From the cell containing the given text, extract its center point as (x, y) coordinate. 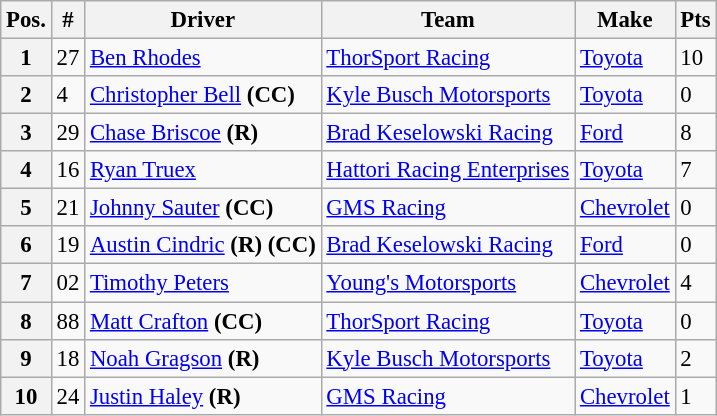
Austin Cindric (R) (CC) (203, 245)
Team (448, 20)
Johnny Sauter (CC) (203, 208)
Matt Crafton (CC) (203, 321)
24 (68, 396)
27 (68, 58)
Justin Haley (R) (203, 396)
Young's Motorsports (448, 283)
Hattori Racing Enterprises (448, 170)
Driver (203, 20)
16 (68, 170)
Christopher Bell (CC) (203, 95)
02 (68, 283)
21 (68, 208)
9 (26, 358)
19 (68, 245)
Noah Gragson (R) (203, 358)
88 (68, 321)
3 (26, 133)
Ryan Truex (203, 170)
Chase Briscoe (R) (203, 133)
6 (26, 245)
Pts (696, 20)
29 (68, 133)
# (68, 20)
5 (26, 208)
18 (68, 358)
Make (625, 20)
Ben Rhodes (203, 58)
Pos. (26, 20)
Timothy Peters (203, 283)
